Search for the cell housing the specified text and yield its (x, y) center coordinate. 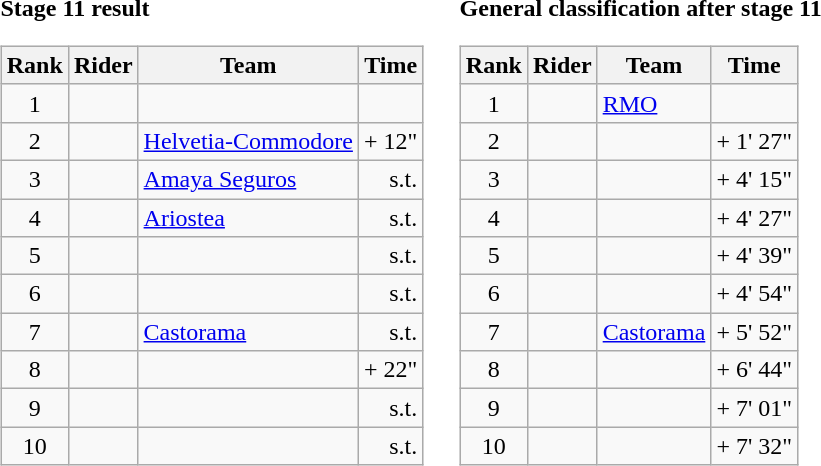
+ 4' 54" (754, 294)
RMO (654, 103)
+ 1' 27" (754, 141)
+ 5' 52" (754, 332)
+ 12" (390, 141)
+ 22" (390, 370)
+ 6' 44" (754, 370)
+ 7' 32" (754, 446)
Helvetia-Commodore (248, 141)
+ 4' 15" (754, 179)
+ 7' 01" (754, 408)
Amaya Seguros (248, 179)
+ 4' 27" (754, 217)
Ariostea (248, 217)
+ 4' 39" (754, 256)
